Output the (x, y) coordinate of the center of the cell containing the given text.  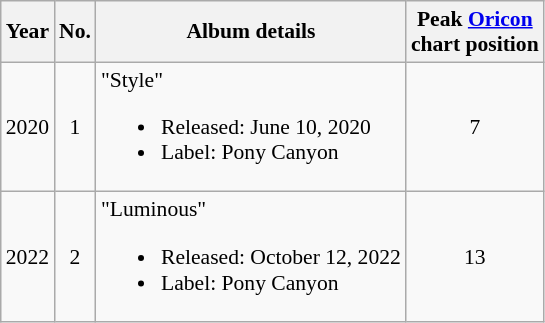
13 (475, 257)
"Style"Released: June 10, 2020Label: Pony Canyon (251, 127)
2 (75, 257)
"Luminous"Released: October 12, 2022Label: Pony Canyon (251, 257)
Peak Oriconchart position (475, 32)
2020 (28, 127)
2022 (28, 257)
1 (75, 127)
No. (75, 32)
Year (28, 32)
7 (475, 127)
Album details (251, 32)
